Locate the cell with the specified text and output its (x, y) center coordinate. 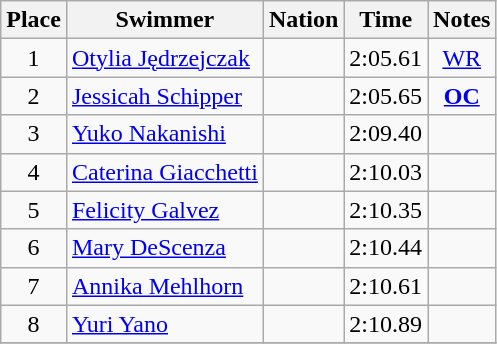
2:10.89 (386, 324)
3 (34, 134)
7 (34, 286)
6 (34, 248)
2:10.44 (386, 248)
Swimmer (164, 20)
Notes (462, 20)
2:05.61 (386, 58)
Time (386, 20)
2 (34, 96)
2:10.35 (386, 210)
1 (34, 58)
Yuri Yano (164, 324)
2:10.03 (386, 172)
Otylia Jędrzejczak (164, 58)
Yuko Nakanishi (164, 134)
2:05.65 (386, 96)
WR (462, 58)
2:10.61 (386, 286)
Jessicah Schipper (164, 96)
OC (462, 96)
4 (34, 172)
8 (34, 324)
Mary DeScenza (164, 248)
5 (34, 210)
Caterina Giacchetti (164, 172)
Place (34, 20)
Annika Mehlhorn (164, 286)
2:09.40 (386, 134)
Nation (303, 20)
Felicity Galvez (164, 210)
